Find where the given text appears and provide that cell's center as [X, Y] coordinate. 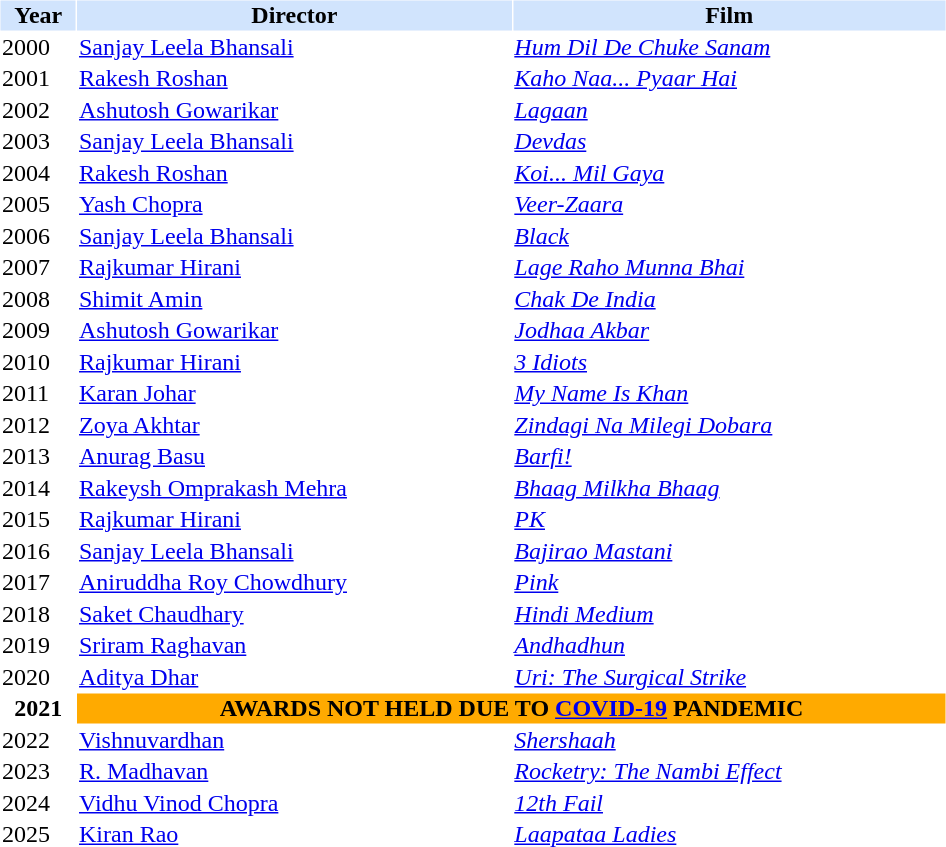
Director [295, 15]
Lage Raho Munna Bhai [730, 267]
Film [730, 15]
Zindagi Na Milegi Dobara [730, 425]
2018 [38, 614]
Year [38, 15]
2017 [38, 583]
2021 [38, 709]
2011 [38, 393]
2001 [38, 79]
Rakeysh Omprakash Mehra [295, 488]
2000 [38, 47]
Veer-Zaara [730, 205]
Sriram Raghavan [295, 645]
My Name Is Khan [730, 393]
Vidhu Vinod Chopra [295, 803]
Bhaag Milkha Bhaag [730, 488]
Koi... Mil Gaya [730, 173]
2010 [38, 362]
Yash Chopra [295, 205]
2002 [38, 110]
PK [730, 519]
Saket Chaudhary [295, 614]
2020 [38, 677]
2009 [38, 331]
3 Idiots [730, 362]
Hum Dil De Chuke Sanam [730, 47]
Chak De India [730, 299]
2007 [38, 267]
Anurag Basu [295, 457]
12th Fail [730, 803]
Aniruddha Roy Chowdhury [295, 583]
2005 [38, 205]
2016 [38, 551]
Lagaan [730, 110]
2004 [38, 173]
2023 [38, 771]
Vishnuvardhan [295, 740]
2015 [38, 519]
AWARDS NOT HELD DUE TO COVID-19 PANDEMIC [512, 709]
2006 [38, 236]
Bajirao Mastani [730, 551]
2019 [38, 645]
Pink [730, 583]
2022 [38, 740]
Zoya Akhtar [295, 425]
Uri: The Surgical Strike [730, 677]
2012 [38, 425]
Andhadhun [730, 645]
2024 [38, 803]
Jodhaa Akbar [730, 331]
Shimit Amin [295, 299]
R. Madhavan [295, 771]
Devdas [730, 141]
Shershaah [730, 740]
Hindi Medium [730, 614]
Barfi! [730, 457]
Black [730, 236]
Karan Johar [295, 393]
2003 [38, 141]
2014 [38, 488]
2013 [38, 457]
Rocketry: The Nambi Effect [730, 771]
2008 [38, 299]
Aditya Dhar [295, 677]
Kaho Naa... Pyaar Hai [730, 79]
